Scan for the cell matching the given text and deliver its (x, y) coordinate at center. 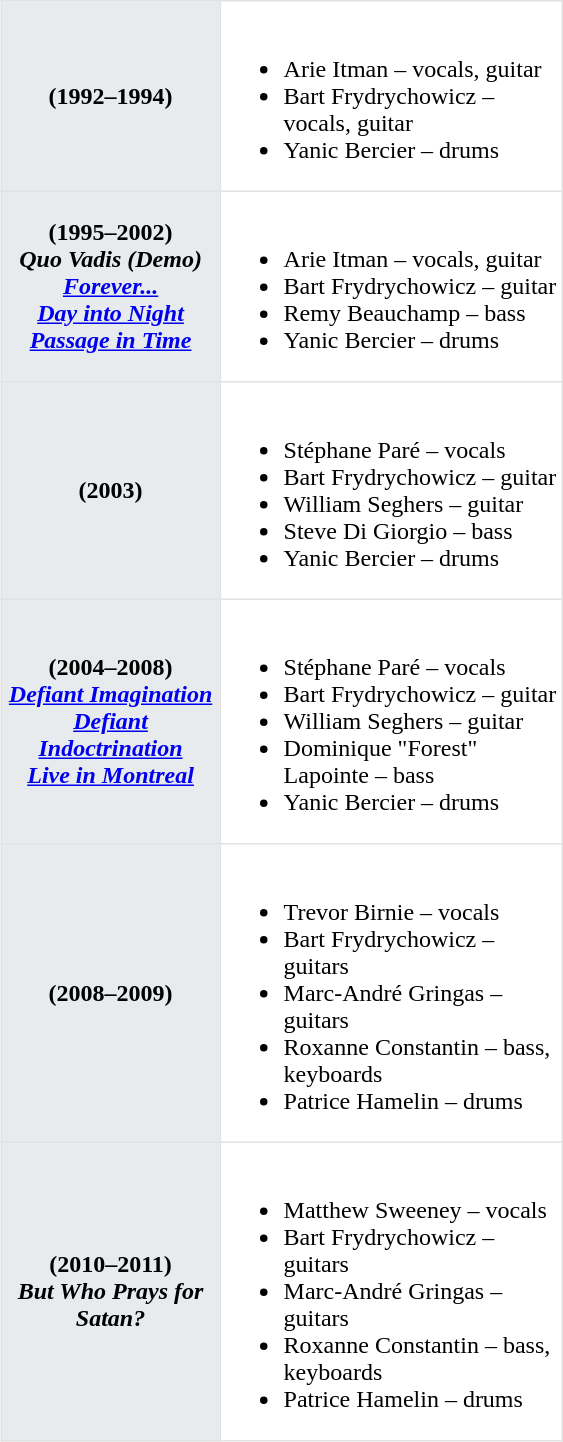
Arie Itman – vocals, guitarBart Frydrychowicz – vocals, guitarYanic Bercier – drums (391, 96)
Stéphane Paré – vocalsBart Frydrychowicz – guitarWilliam Seghers – guitarSteve Di Giorgio – bassYanic Bercier – drums (391, 491)
(1992–1994) (110, 96)
(2010–2011)But Who Prays for Satan? (110, 1291)
Arie Itman – vocals, guitarBart Frydrychowicz – guitarRemy Beauchamp – bassYanic Bercier – drums (391, 286)
(1995–2002)Quo Vadis (Demo)Forever...Day into NightPassage in Time (110, 286)
(2008–2009) (110, 993)
Matthew Sweeney – vocalsBart Frydrychowicz – guitarsMarc-André Gringas – guitarsRoxanne Constantin – bass, keyboardsPatrice Hamelin – drums (391, 1291)
Trevor Birnie – vocalsBart Frydrychowicz – guitarsMarc-André Gringas – guitarsRoxanne Constantin – bass, keyboardsPatrice Hamelin – drums (391, 993)
Stéphane Paré – vocalsBart Frydrychowicz – guitarWilliam Seghers – guitarDominique "Forest" Lapointe – bassYanic Bercier – drums (391, 721)
(2003) (110, 491)
(2004–2008)Defiant ImaginationDefiant IndoctrinationLive in Montreal (110, 721)
